Provide the (x, y) coordinate of the cell's center where the given text is located.  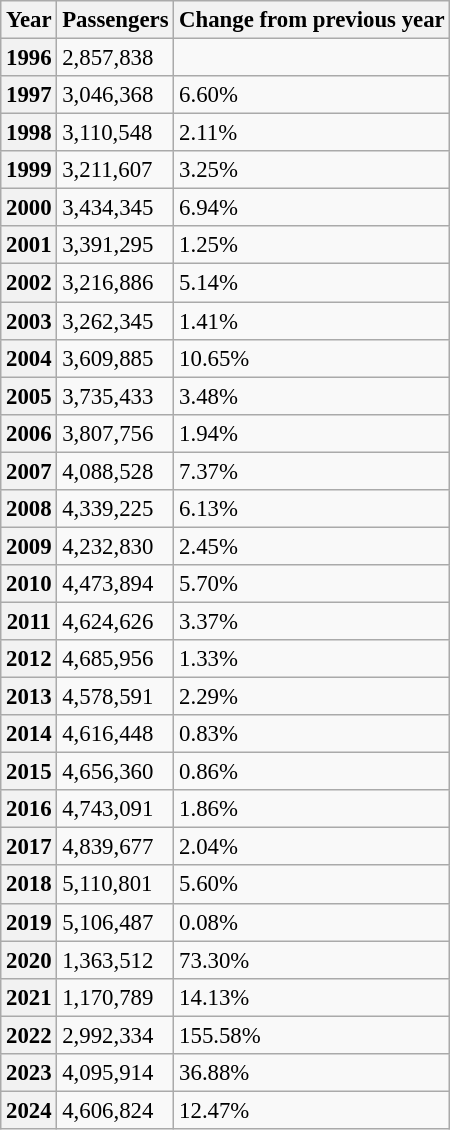
10.65% (312, 358)
3,262,345 (116, 321)
2006 (29, 433)
2008 (29, 509)
3.37% (312, 621)
4,839,677 (116, 847)
1999 (29, 170)
2024 (29, 1110)
3,735,433 (116, 396)
3,110,548 (116, 133)
2013 (29, 697)
2001 (29, 245)
2.29% (312, 697)
2.11% (312, 133)
0.86% (312, 772)
1996 (29, 58)
0.08% (312, 922)
3,211,607 (116, 170)
4,685,956 (116, 659)
1997 (29, 95)
3.25% (312, 170)
4,095,914 (116, 1073)
6.13% (312, 509)
2018 (29, 885)
5.70% (312, 584)
1.25% (312, 245)
2,857,838 (116, 58)
14.13% (312, 997)
4,606,824 (116, 1110)
1.94% (312, 433)
1,363,512 (116, 960)
4,473,894 (116, 584)
4,578,591 (116, 697)
3.48% (312, 396)
2012 (29, 659)
2002 (29, 283)
1.41% (312, 321)
4,088,528 (116, 471)
3,046,368 (116, 95)
0.83% (312, 734)
2007 (29, 471)
3,609,885 (116, 358)
5.14% (312, 283)
Year (29, 20)
3,216,886 (116, 283)
2019 (29, 922)
2009 (29, 546)
3,807,756 (116, 433)
2015 (29, 772)
1998 (29, 133)
2016 (29, 809)
2,992,334 (116, 1035)
2003 (29, 321)
2014 (29, 734)
155.58% (312, 1035)
4,624,626 (116, 621)
7.37% (312, 471)
6.94% (312, 208)
73.30% (312, 960)
3,391,295 (116, 245)
Change from previous year (312, 20)
2010 (29, 584)
4,339,225 (116, 509)
2.04% (312, 847)
1.86% (312, 809)
4,616,448 (116, 734)
2011 (29, 621)
2.45% (312, 546)
36.88% (312, 1073)
4,743,091 (116, 809)
4,656,360 (116, 772)
1.33% (312, 659)
2022 (29, 1035)
2021 (29, 997)
5,106,487 (116, 922)
2005 (29, 396)
2023 (29, 1073)
2004 (29, 358)
Passengers (116, 20)
5,110,801 (116, 885)
12.47% (312, 1110)
2020 (29, 960)
6.60% (312, 95)
2017 (29, 847)
1,170,789 (116, 997)
3,434,345 (116, 208)
2000 (29, 208)
4,232,830 (116, 546)
5.60% (312, 885)
